From the cell containing the given text, extract its center point as (X, Y) coordinate. 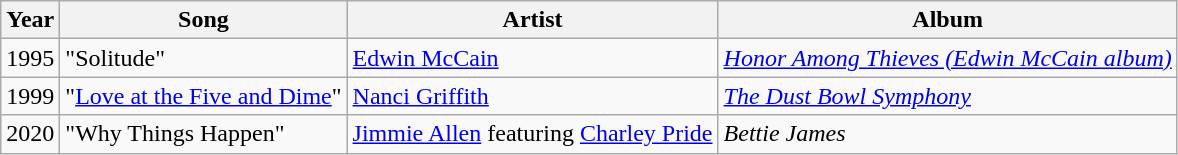
Jimmie Allen featuring Charley Pride (532, 134)
Honor Among Thieves (Edwin McCain album) (948, 58)
"Solitude" (204, 58)
Edwin McCain (532, 58)
The Dust Bowl Symphony (948, 96)
Song (204, 20)
"Why Things Happen" (204, 134)
Nanci Griffith (532, 96)
Artist (532, 20)
1995 (30, 58)
2020 (30, 134)
Bettie James (948, 134)
1999 (30, 96)
Album (948, 20)
"Love at the Five and Dime" (204, 96)
Year (30, 20)
